Locate the cell with the specified text and output its (X, Y) center coordinate. 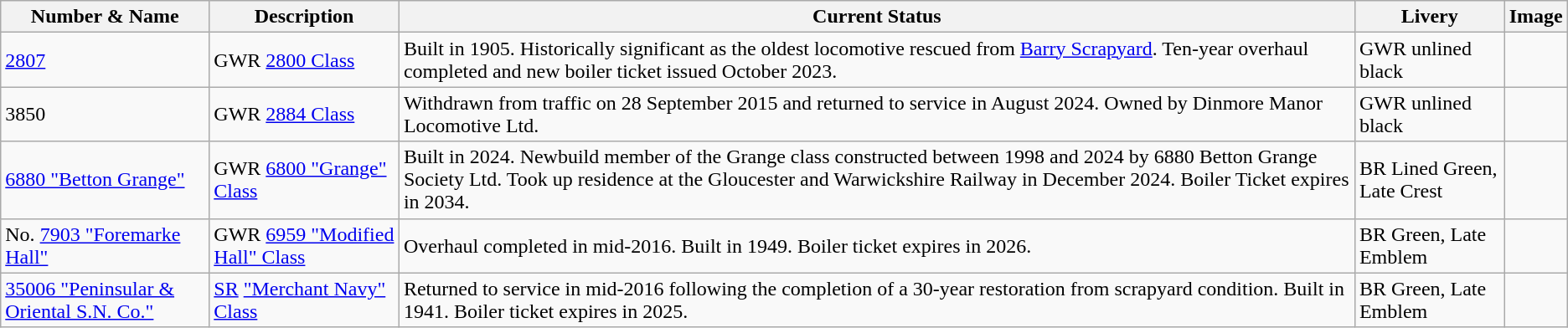
GWR 6959 "Modified Hall" Class (305, 246)
6880 "Betton Grange" (106, 180)
Current Status (876, 17)
Livery (1429, 17)
2807 (106, 60)
Description (305, 17)
Overhaul completed in mid-2016. Built in 1949. Boiler ticket expires in 2026. (876, 246)
No. 7903 "Foremarke Hall" (106, 246)
35006 "Peninsular & Oriental S.N. Co." (106, 300)
Withdrawn from traffic on 28 September 2015 and returned to service in August 2024. Owned by Dinmore Manor Locomotive Ltd. (876, 114)
GWR 2800 Class (305, 60)
BR Lined Green, Late Crest (1429, 180)
Image (1536, 17)
GWR 6800 "Grange" Class (305, 180)
Number & Name (106, 17)
GWR 2884 Class (305, 114)
SR "Merchant Navy" Class (305, 300)
3850 (106, 114)
